Find where the given text appears and provide that cell's center as [X, Y] coordinate. 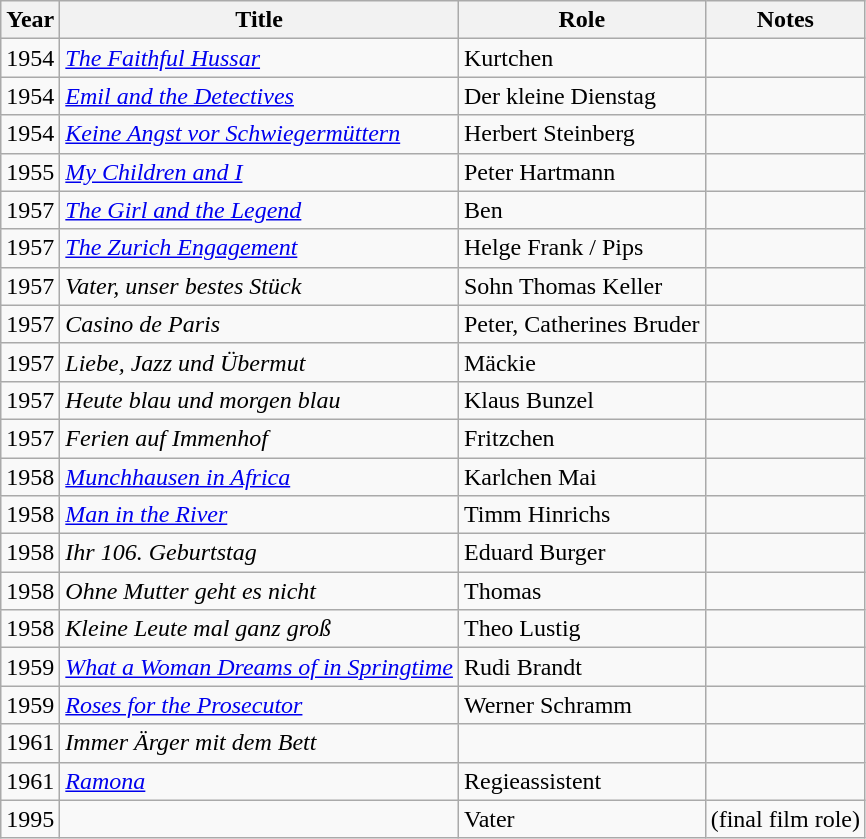
Vater, unser bestes Stück [260, 286]
Ben [582, 210]
Sohn Thomas Keller [582, 286]
Year [30, 20]
Der kleine Dienstag [582, 96]
Title [260, 20]
Casino de Paris [260, 324]
Thomas [582, 591]
Vater [582, 819]
Rudi Brandt [582, 667]
(final film role) [785, 819]
Munchhausen in Africa [260, 477]
Heute blau und morgen blau [260, 400]
Werner Schramm [582, 705]
Ferien auf Immenhof [260, 438]
Regieassistent [582, 781]
Kurtchen [582, 58]
Timm Hinrichs [582, 515]
The Zurich Engagement [260, 248]
Peter Hartmann [582, 172]
Keine Angst vor Schwiegermüttern [260, 134]
Role [582, 20]
What a Woman Dreams of in Springtime [260, 667]
Fritzchen [582, 438]
Klaus Bunzel [582, 400]
1995 [30, 819]
Ihr 106. Geburtstag [260, 553]
Mäckie [582, 362]
Eduard Burger [582, 553]
Theo Lustig [582, 629]
Ramona [260, 781]
1955 [30, 172]
The Faithful Hussar [260, 58]
My Children and I [260, 172]
Herbert Steinberg [582, 134]
Kleine Leute mal ganz groß [260, 629]
Roses for the Prosecutor [260, 705]
Emil and the Detectives [260, 96]
Karlchen Mai [582, 477]
Man in the River [260, 515]
Helge Frank / Pips [582, 248]
The Girl and the Legend [260, 210]
Immer Ärger mit dem Bett [260, 743]
Ohne Mutter geht es nicht [260, 591]
Liebe, Jazz und Übermut [260, 362]
Notes [785, 20]
Peter, Catherines Bruder [582, 324]
